Extract the [x, y] coordinate from the center of the cell holding the provided text.  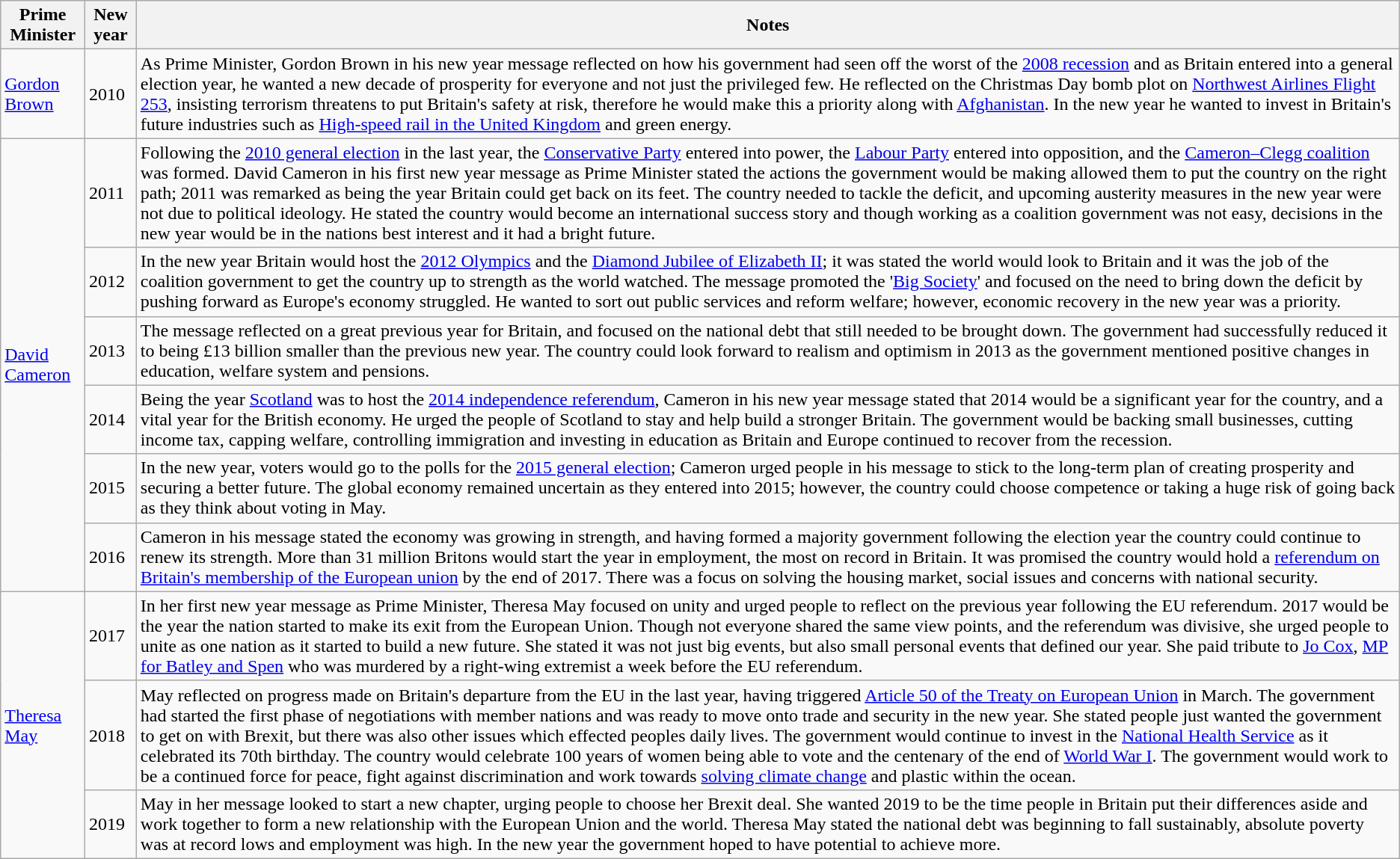
Gordon Brown [43, 94]
2017 [111, 635]
Notes [767, 25]
2010 [111, 94]
2018 [111, 735]
Prime Minister [43, 25]
2015 [111, 488]
2016 [111, 557]
2012 [111, 282]
2011 [111, 193]
2014 [111, 419]
Theresa May [43, 725]
David Cameron [43, 365]
New year [111, 25]
2019 [111, 824]
2013 [111, 351]
